Determine the (x, y) coordinate at the center of the cell enclosing the given text.  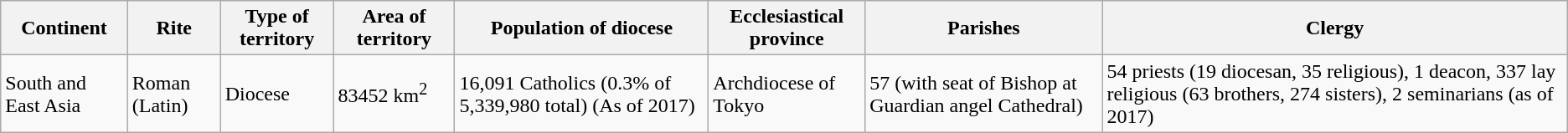
54 priests (19 diocesan, 35 religious), 1 deacon, 337 lay religious (63 brothers, 274 sisters), 2 seminarians (as of 2017) (1335, 94)
Roman (Latin) (174, 94)
Rite (174, 28)
Type of territory (276, 28)
Area of territory (394, 28)
83452 km2 (394, 94)
Parishes (983, 28)
Population of diocese (581, 28)
57 (with seat of Bishop at Guardian angel Cathedral) (983, 94)
Continent (64, 28)
Clergy (1335, 28)
Archdiocese of Tokyo (787, 94)
16,091 Catholics (0.3% of 5,339,980 total) (As of 2017) (581, 94)
Diocese (276, 94)
South and East Asia (64, 94)
Ecclesiastical province (787, 28)
